Detect which cell encompasses the target text, then output its [X, Y] center coordinate. 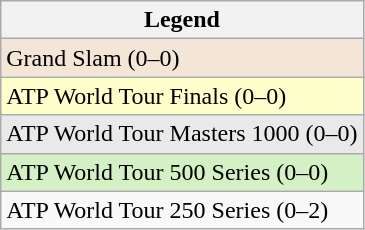
ATP World Tour 500 Series (0–0) [182, 172]
ATP World Tour 250 Series (0–2) [182, 210]
Legend [182, 20]
ATP World Tour Finals (0–0) [182, 96]
Grand Slam (0–0) [182, 58]
ATP World Tour Masters 1000 (0–0) [182, 134]
